Return the [x, y] coordinate for the center point of the cell that contains the specified text.  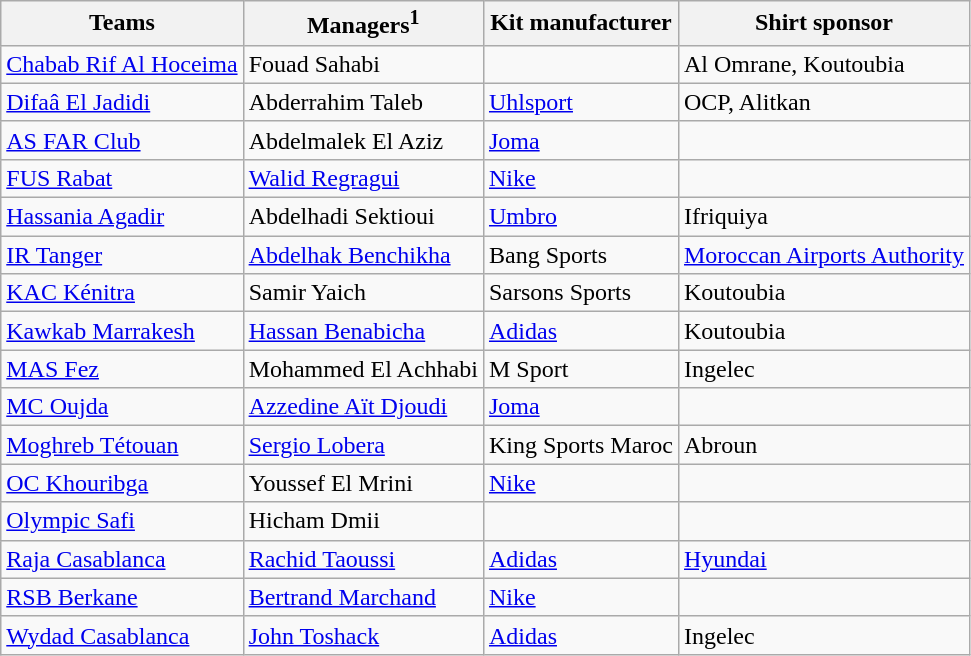
King Sports Maroc [580, 445]
Raja Casablanca [122, 559]
KAC Kénitra [122, 293]
Uhlsport [580, 102]
Teams [122, 24]
Rachid Taoussi [363, 559]
MC Oujda [122, 407]
Abdelhadi Sektioui [363, 217]
Hassania Agadir [122, 217]
Abroun [824, 445]
Walid Regragui [363, 178]
Bang Sports [580, 255]
Difaâ El Jadidi [122, 102]
Ifriquiya [824, 217]
OC Khouribga [122, 483]
MAS Fez [122, 369]
Sarsons Sports [580, 293]
Abdelmalek El Aziz [363, 140]
Managers1 [363, 24]
Bertrand Marchand [363, 597]
Hassan Benabicha [363, 331]
Shirt sponsor [824, 24]
Sergio Lobera [363, 445]
FUS Rabat [122, 178]
Wydad Casablanca [122, 635]
RSB Berkane [122, 597]
Kit manufacturer [580, 24]
Youssef El Mrini [363, 483]
Chabab Rif Al Hoceima [122, 64]
Olympic Safi [122, 521]
Al Omrane, Koutoubia [824, 64]
John Toshack [363, 635]
Moghreb Tétouan [122, 445]
Abderrahim Taleb [363, 102]
Kawkab Marrakesh [122, 331]
Abdelhak Benchikha [363, 255]
Mohammed El Achhabi [363, 369]
Hyundai [824, 559]
Samir Yaich [363, 293]
Fouad Sahabi [363, 64]
Azzedine Aït Djoudi [363, 407]
OCP, Alitkan [824, 102]
AS FAR Club [122, 140]
Umbro [580, 217]
Hicham Dmii [363, 521]
M Sport [580, 369]
Moroccan Airports Authority [824, 255]
IR Tanger [122, 255]
